Return [X, Y] of the center of cell containing provided text 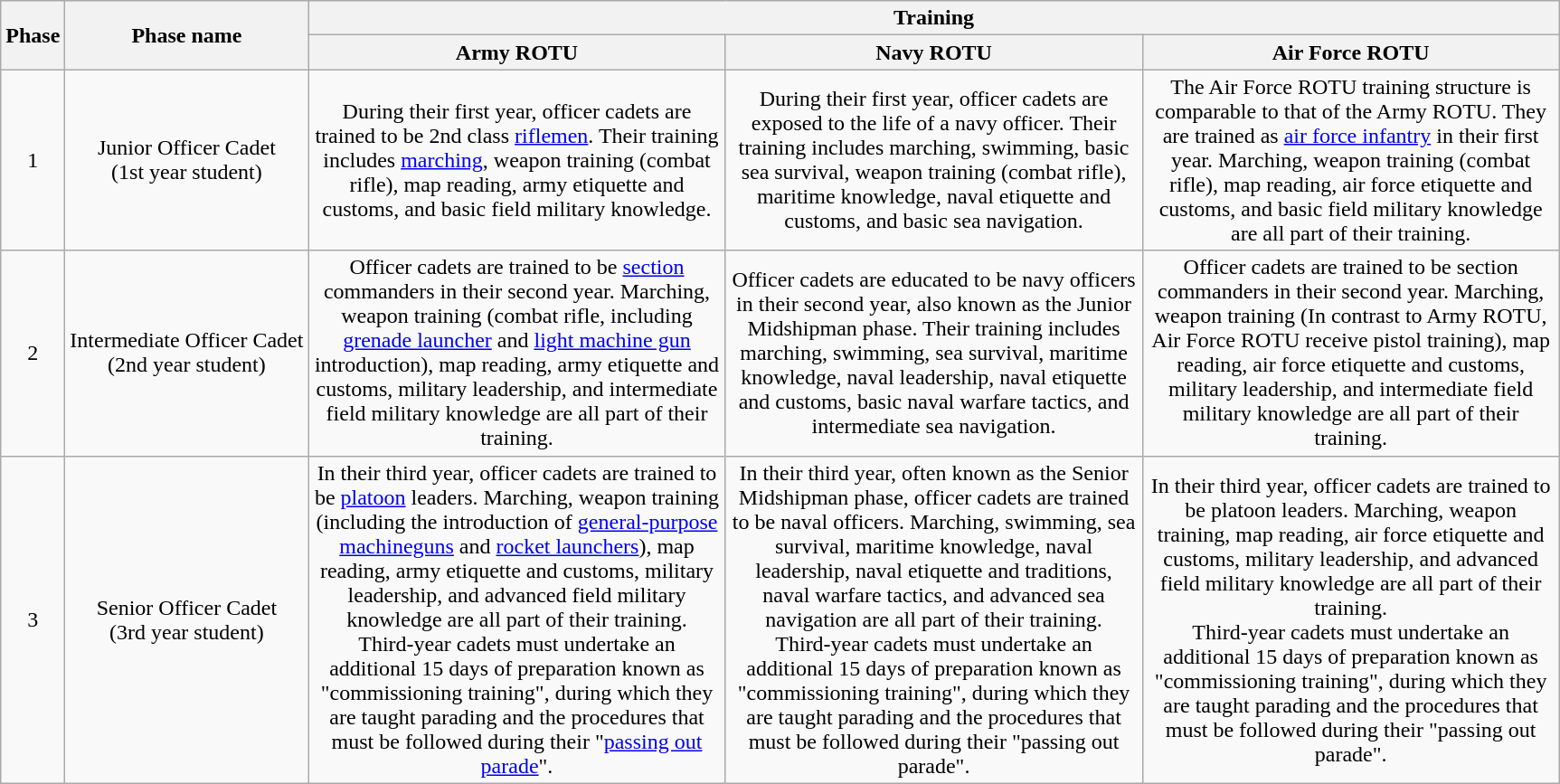
Phase [33, 35]
Intermediate Officer Cadet(2nd year student) [186, 353]
3 [33, 619]
1 [33, 160]
Training [933, 18]
Junior Officer Cadet(1st year student) [186, 160]
Senior Officer Cadet(3rd year student) [186, 619]
Army ROTU [517, 52]
2 [33, 353]
Air Force ROTU [1351, 52]
Phase name [186, 35]
Navy ROTU [933, 52]
